For the text-containing cell, return its midpoint in [X, Y] coordinate format. 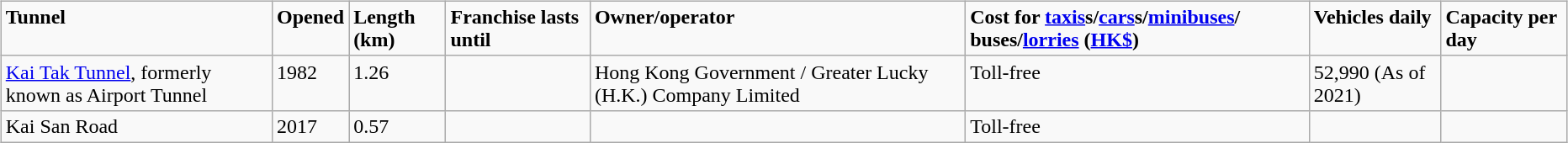
Vehicles daily [1375, 29]
52,990 (As of 2021) [1375, 82]
Length (km) [397, 29]
1982 [311, 82]
Tunnel [136, 29]
1.26 [397, 82]
0.57 [397, 126]
Opened [311, 29]
Owner/operator [777, 29]
Kai San Road [136, 126]
Hong Kong Government / Greater Lucky (H.K.) Company Limited [777, 82]
Capacity per day [1504, 29]
Franchise lasts until [518, 29]
Cost for taxiss/carss/minibuses/ buses/lorries (HK$) [1137, 29]
Kai Tak Tunnel, formerly known as Airport Tunnel [136, 82]
2017 [311, 126]
